Return [X, Y] of the center of cell containing provided text 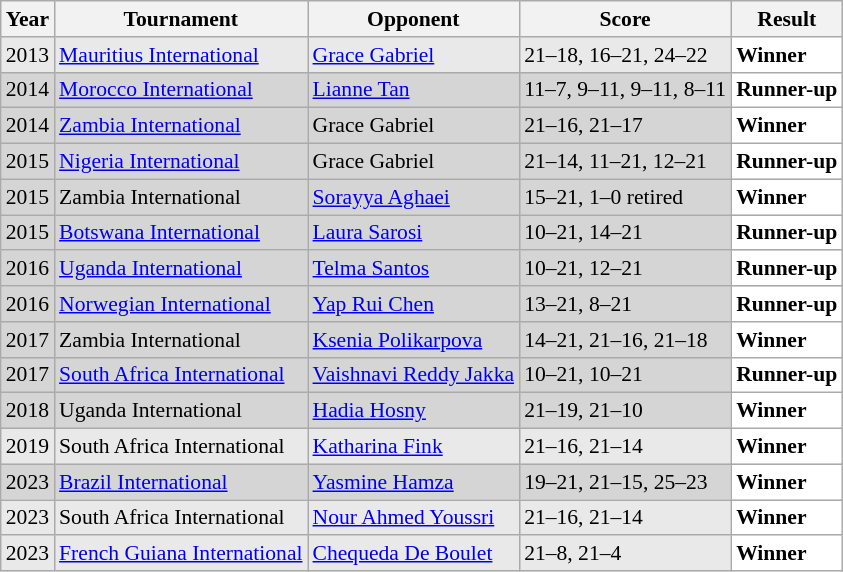
Laura Sarosi [414, 233]
Result [786, 19]
21–8, 21–4 [625, 554]
2018 [28, 411]
Telma Santos [414, 269]
Katharina Fink [414, 447]
Nigeria International [180, 162]
Chequeda De Boulet [414, 554]
10–21, 12–21 [625, 269]
Botswana International [180, 233]
21–14, 11–21, 12–21 [625, 162]
Vaishnavi Reddy Jakka [414, 375]
Ksenia Polikarpova [414, 340]
Hadia Hosny [414, 411]
Year [28, 19]
Morocco International [180, 90]
Score [625, 19]
Lianne Tan [414, 90]
21–16, 21–17 [625, 126]
Tournament [180, 19]
13–21, 8–21 [625, 304]
14–21, 21–16, 21–18 [625, 340]
11–7, 9–11, 9–11, 8–11 [625, 90]
Yap Rui Chen [414, 304]
Mauritius International [180, 55]
2013 [28, 55]
15–21, 1–0 retired [625, 197]
Yasmine Hamza [414, 482]
Sorayya Aghaei [414, 197]
French Guiana International [180, 554]
10–21, 10–21 [625, 375]
19–21, 21–15, 25–23 [625, 482]
21–18, 16–21, 24–22 [625, 55]
Nour Ahmed Youssri [414, 518]
Opponent [414, 19]
2019 [28, 447]
10–21, 14–21 [625, 233]
Brazil International [180, 482]
Norwegian International [180, 304]
21–19, 21–10 [625, 411]
